Locate the cell with the specified text and output its (X, Y) center coordinate. 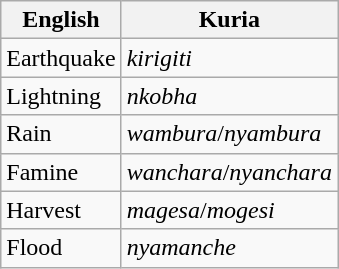
English (61, 20)
wanchara/nyanchara (229, 172)
Earthquake (61, 58)
kirigiti (229, 58)
Lightning (61, 96)
Flood (61, 248)
magesa/mogesi (229, 210)
nkobha (229, 96)
Rain (61, 134)
Harvest (61, 210)
nyamanche (229, 248)
wambura/nyambura (229, 134)
Kuria (229, 20)
Famine (61, 172)
